Output the [X, Y] coordinate of the center of the cell containing the given text.  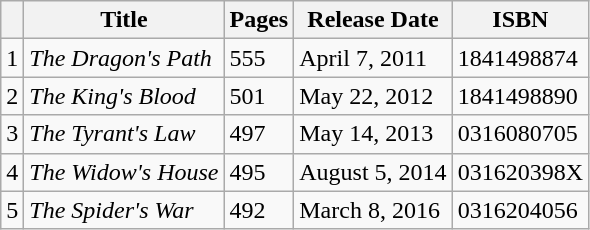
555 [259, 58]
Title [124, 20]
The Dragon's Path [124, 58]
May 14, 2013 [373, 134]
1841498874 [520, 58]
The King's Blood [124, 96]
0316204056 [520, 210]
5 [12, 210]
The Spider's War [124, 210]
3 [12, 134]
May 22, 2012 [373, 96]
1841498890 [520, 96]
031620398X [520, 172]
492 [259, 210]
0316080705 [520, 134]
March 8, 2016 [373, 210]
2 [12, 96]
April 7, 2011 [373, 58]
Release Date [373, 20]
Pages [259, 20]
ISBN [520, 20]
The Tyrant's Law [124, 134]
August 5, 2014 [373, 172]
The Widow's House [124, 172]
501 [259, 96]
4 [12, 172]
497 [259, 134]
495 [259, 172]
1 [12, 58]
